Determine the (X, Y) coordinate at the center of the cell enclosing the given text.  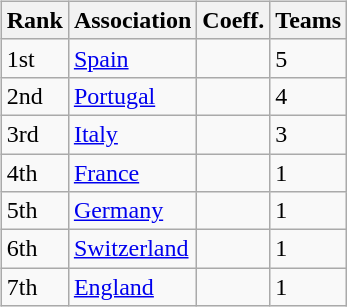
5th (34, 211)
France (132, 173)
Spain (132, 58)
Italy (132, 134)
Association (132, 20)
4th (34, 173)
Coeff. (234, 20)
Switzerland (132, 249)
3 (308, 134)
4 (308, 96)
Teams (308, 20)
Germany (132, 211)
2nd (34, 96)
England (132, 287)
5 (308, 58)
Portugal (132, 96)
3rd (34, 134)
7th (34, 287)
1st (34, 58)
6th (34, 249)
Rank (34, 20)
